Return the (X, Y) coordinate for the center point of the cell that contains the specified text.  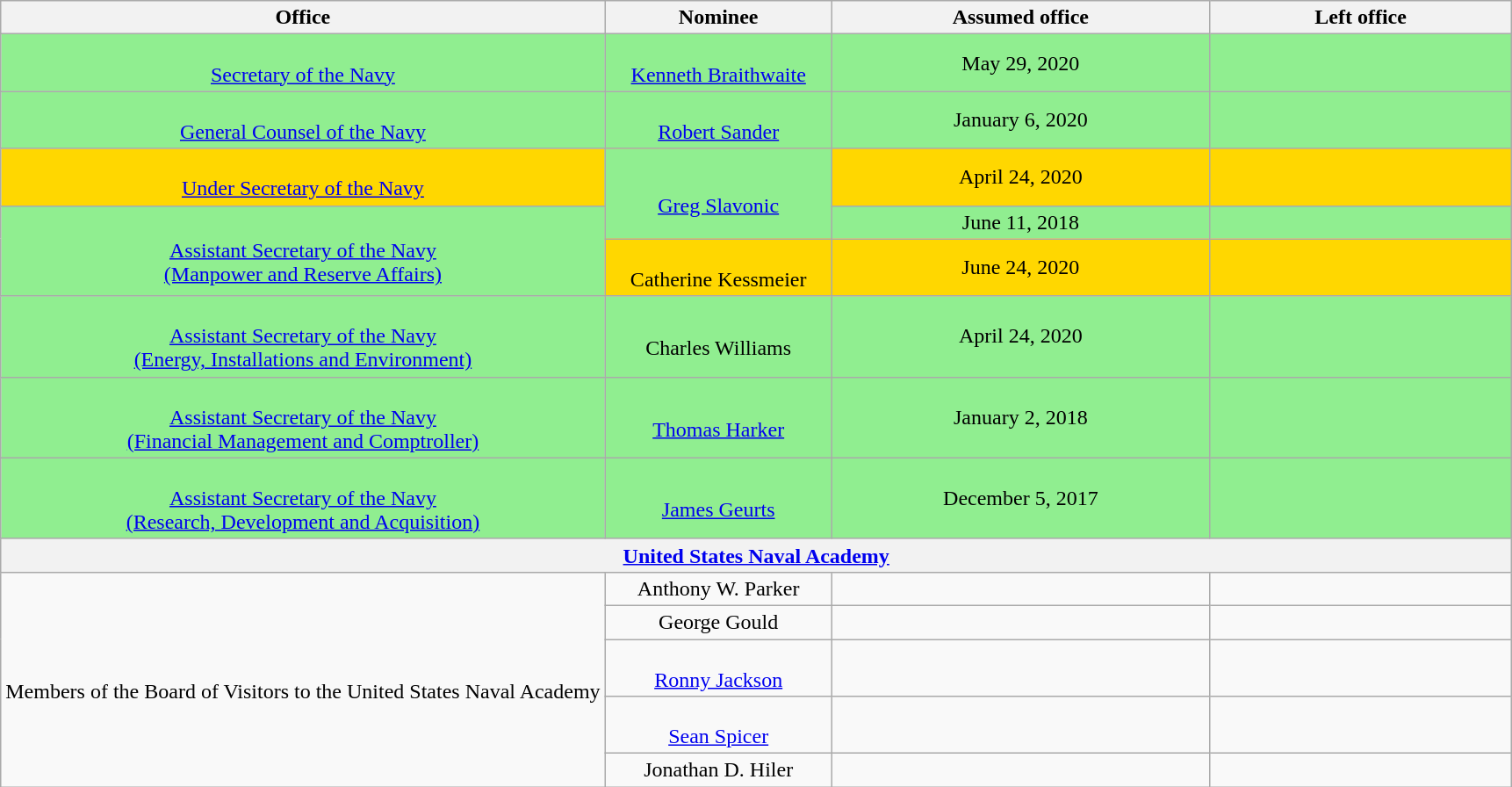
Left office (1360, 18)
Charles Williams (718, 336)
Secretary of the Navy (303, 63)
Jonathan D. Hiler (718, 770)
Assistant Secretary of the Navy(Financial Management and Comptroller) (303, 417)
George Gould (718, 622)
James Geurts (718, 498)
Assistant Secretary of the Navy(Research, Development and Acquisition) (303, 498)
Thomas Harker (718, 417)
January 2, 2018 (1020, 417)
Nominee (718, 18)
Assumed office (1020, 18)
June 24, 2020 (1020, 267)
Assistant Secretary of the Navy(Energy, Installations and Environment) (303, 336)
United States Naval Academy (757, 555)
Sean Spicer (718, 726)
Kenneth Braithwaite (718, 63)
Office (303, 18)
Robert Sander (718, 119)
December 5, 2017 (1020, 498)
January 6, 2020 (1020, 119)
Greg Slavonic (718, 193)
Catherine Kessmeier (718, 267)
Members of the Board of Visitors to the United States Naval Academy (303, 679)
May 29, 2020 (1020, 63)
General Counsel of the Navy (303, 119)
Under Secretary of the Navy (303, 177)
Assistant Secretary of the Navy(Manpower and Reserve Affairs) (303, 251)
June 11, 2018 (1020, 222)
Anthony W. Parker (718, 588)
Ronny Jackson (718, 668)
